Detect which cell encompasses the target text, then output its (x, y) center coordinate. 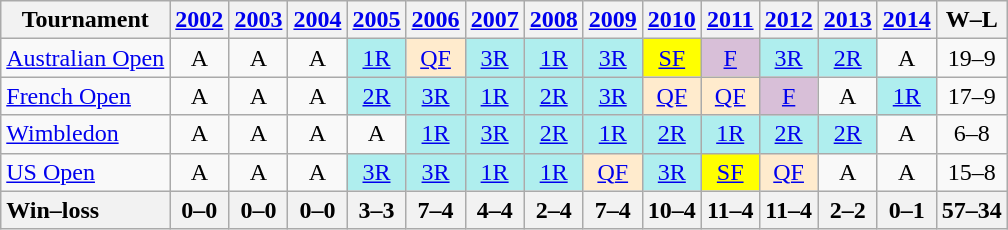
2003 (258, 20)
2014 (906, 20)
4–4 (494, 210)
2011 (730, 20)
6–8 (972, 134)
2009 (612, 20)
2002 (200, 20)
Tournament (86, 20)
10–4 (672, 210)
57–34 (972, 210)
0–1 (906, 210)
Australian Open (86, 58)
Wimbledon (86, 134)
Win–loss (86, 210)
15–8 (972, 172)
2007 (494, 20)
W–L (972, 20)
2008 (554, 20)
2–4 (554, 210)
17–9 (972, 96)
US Open (86, 172)
2012 (788, 20)
2004 (318, 20)
3–3 (376, 210)
French Open (86, 96)
2013 (848, 20)
19–9 (972, 58)
2005 (376, 20)
2006 (436, 20)
2010 (672, 20)
2–2 (848, 210)
